Search for the cell housing the specified text and yield its [x, y] center coordinate. 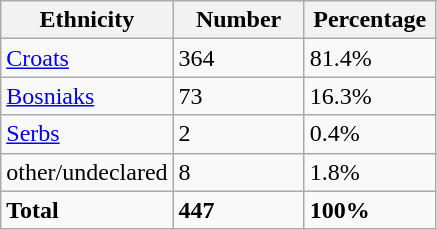
100% [370, 210]
1.8% [370, 172]
81.4% [370, 58]
Croats [87, 58]
Bosniaks [87, 96]
Total [87, 210]
447 [238, 210]
Percentage [370, 20]
other/undeclared [87, 172]
Ethnicity [87, 20]
0.4% [370, 134]
2 [238, 134]
16.3% [370, 96]
8 [238, 172]
Number [238, 20]
364 [238, 58]
73 [238, 96]
Serbs [87, 134]
